Extract the [X, Y] coordinate from the center of the cell holding the provided text.  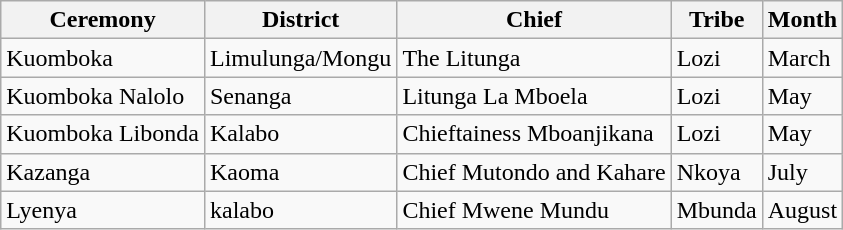
District [300, 20]
Tribe [716, 20]
Limulunga/Mongu [300, 58]
Litunga La Mboela [534, 96]
Kuomboka Libonda [103, 134]
Senanga [300, 96]
Nkoya [716, 172]
Lyenya [103, 210]
Kaoma [300, 172]
The Litunga [534, 58]
kalabo [300, 210]
Chieftainess Mboanjikana [534, 134]
Chief Mutondo and Kahare [534, 172]
Kuomboka [103, 58]
Chief [534, 20]
July [802, 172]
August [802, 210]
Kazanga [103, 172]
Month [802, 20]
Chief Mwene Mundu [534, 210]
Kuomboka Nalolo [103, 96]
March [802, 58]
Kalabo [300, 134]
Mbunda [716, 210]
Ceremony [103, 20]
